Find where the given text appears and provide that cell's center as [x, y] coordinate. 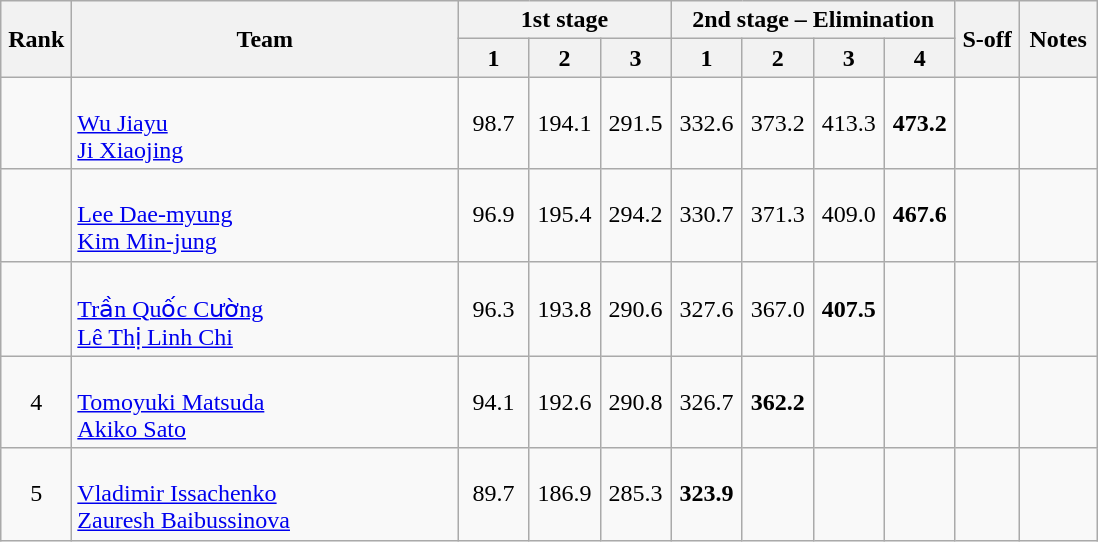
Notes [1058, 39]
5 [36, 494]
362.2 [778, 402]
192.6 [564, 402]
367.0 [778, 308]
294.2 [636, 215]
89.7 [494, 494]
Vladimir IssachenkoZauresh Baibussinova [265, 494]
Rank [36, 39]
467.6 [920, 215]
195.4 [564, 215]
S-off [987, 39]
Wu JiayuJi Xiaojing [265, 123]
96.3 [494, 308]
1st stage [564, 20]
330.7 [706, 215]
327.6 [706, 308]
Team [265, 39]
94.1 [494, 402]
Lee Dae-myungKim Min-jung [265, 215]
Tomoyuki MatsudaAkiko Sato [265, 402]
186.9 [564, 494]
Trần Quốc CườngLê Thị Linh Chi [265, 308]
371.3 [778, 215]
323.9 [706, 494]
291.5 [636, 123]
285.3 [636, 494]
290.6 [636, 308]
332.6 [706, 123]
407.5 [848, 308]
194.1 [564, 123]
96.9 [494, 215]
413.3 [848, 123]
2nd stage – Elimination [813, 20]
98.7 [494, 123]
290.8 [636, 402]
373.2 [778, 123]
409.0 [848, 215]
326.7 [706, 402]
473.2 [920, 123]
193.8 [564, 308]
